Extract the (X, Y) coordinate from the center of the cell holding the provided text.  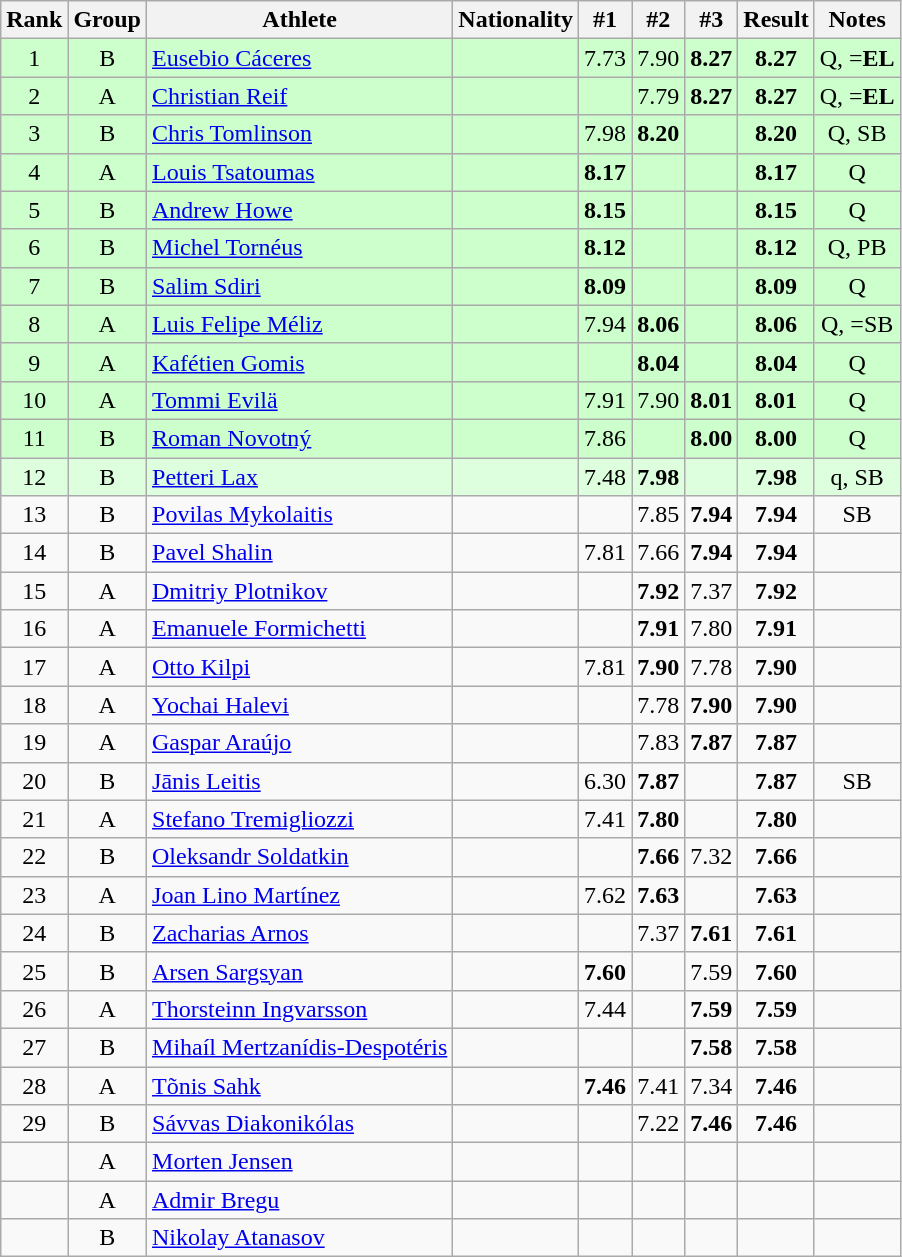
7 (34, 286)
Jānis Leitis (300, 781)
Otto Kilpi (300, 667)
29 (34, 1124)
Nationality (516, 20)
Yochai Halevi (300, 705)
#3 (712, 20)
Stefano Tremigliozzi (300, 819)
Rank (34, 20)
15 (34, 591)
Q, PB (857, 248)
Kafétien Gomis (300, 362)
Nikolay Atanasov (300, 1238)
11 (34, 438)
Gaspar Araújo (300, 743)
7.79 (658, 96)
Arsen Sargsyan (300, 971)
5 (34, 210)
Salim Sdiri (300, 286)
9 (34, 362)
Q, SB (857, 134)
13 (34, 515)
Michel Tornéus (300, 248)
19 (34, 743)
Admir Bregu (300, 1200)
Athlete (300, 20)
Povilas Mykolaitis (300, 515)
7.48 (606, 477)
18 (34, 705)
2 (34, 96)
Eusebio Cáceres (300, 58)
27 (34, 1047)
Notes (857, 20)
Tõnis Sahk (300, 1085)
12 (34, 477)
Zacharias Arnos (300, 933)
7.34 (712, 1085)
Joan Lino Martínez (300, 895)
23 (34, 895)
Petteri Lax (300, 477)
7.73 (606, 58)
7.22 (658, 1124)
21 (34, 819)
Christian Reif (300, 96)
Mihaíl Mertzanídis-Despotéris (300, 1047)
Andrew Howe (300, 210)
Oleksandr Soldatkin (300, 857)
7.86 (606, 438)
Morten Jensen (300, 1162)
24 (34, 933)
26 (34, 1009)
7.32 (712, 857)
Thorsteinn Ingvarsson (300, 1009)
Q, =SB (857, 324)
Sávvas Diakonikólas (300, 1124)
Tommi Evilä (300, 400)
3 (34, 134)
Pavel Shalin (300, 553)
7.62 (606, 895)
4 (34, 172)
Luis Felipe Méliz (300, 324)
10 (34, 400)
7.85 (658, 515)
6 (34, 248)
Emanuele Formichetti (300, 629)
#1 (606, 20)
22 (34, 857)
6.30 (606, 781)
25 (34, 971)
Dmitriy Plotnikov (300, 591)
17 (34, 667)
20 (34, 781)
7.83 (658, 743)
8 (34, 324)
Chris Tomlinson (300, 134)
7.44 (606, 1009)
28 (34, 1085)
Result (776, 20)
14 (34, 553)
Roman Novotný (300, 438)
1 (34, 58)
#2 (658, 20)
q, SB (857, 477)
16 (34, 629)
Louis Tsatoumas (300, 172)
Group (108, 20)
